For the text-containing cell, return its midpoint in [X, Y] coordinate format. 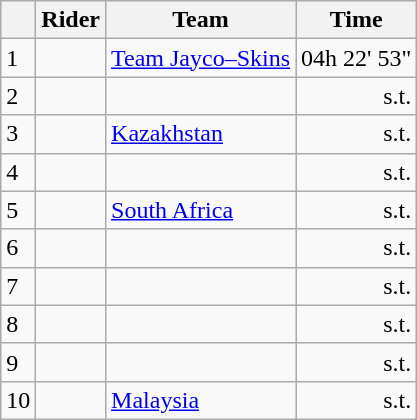
Team [201, 20]
10 [18, 400]
Kazakhstan [201, 134]
8 [18, 324]
Team Jayco–Skins [201, 58]
Time [356, 20]
5 [18, 210]
South Africa [201, 210]
2 [18, 96]
Malaysia [201, 400]
04h 22' 53" [356, 58]
3 [18, 134]
6 [18, 248]
4 [18, 172]
7 [18, 286]
1 [18, 58]
9 [18, 362]
Rider [71, 20]
